Return [x, y] of the center of cell containing provided text 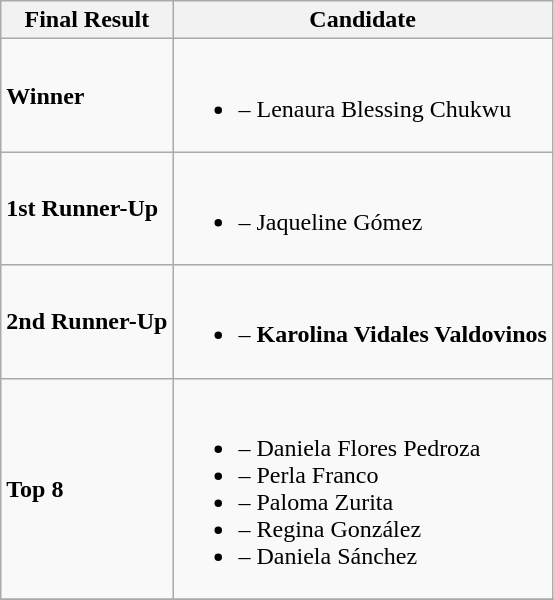
– Karolina Vidales Valdovinos [362, 322]
– Jaqueline Gómez [362, 208]
Winner [87, 96]
– Lenaura Blessing Chukwu [362, 96]
– Daniela Flores Pedroza – Perla Franco – Paloma Zurita – Regina González – Daniela Sánchez [362, 488]
Top 8 [87, 488]
Candidate [362, 20]
1st Runner-Up [87, 208]
2nd Runner-Up [87, 322]
Final Result [87, 20]
